For the text-containing cell, return its midpoint in (x, y) coordinate format. 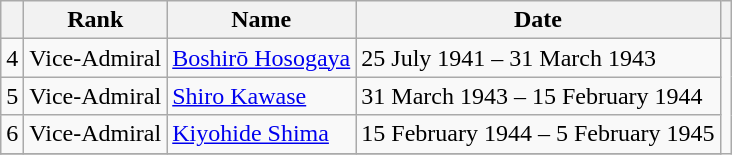
Name (262, 20)
Rank (96, 20)
Shiro Kawase (262, 96)
15 February 1944 – 5 February 1945 (538, 134)
Kiyohide Shima (262, 134)
Boshirō Hosogaya (262, 58)
4 (12, 58)
25 July 1941 – 31 March 1943 (538, 58)
5 (12, 96)
Date (538, 20)
31 March 1943 – 15 February 1944 (538, 96)
6 (12, 134)
